Return the (X, Y) coordinate for the center point of the cell that contains the specified text.  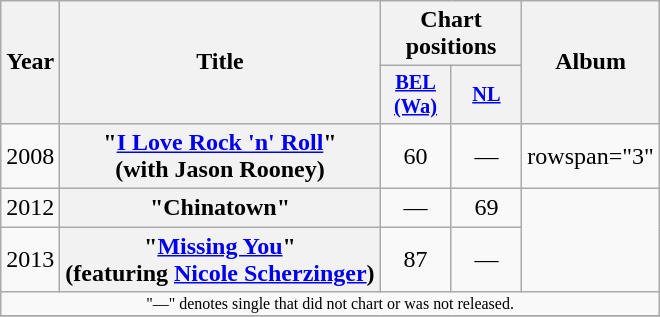
NL (486, 95)
"Chinatown" (220, 208)
69 (486, 208)
rowspan="3" (591, 156)
2008 (30, 156)
"Missing You"(featuring Nicole Scherzinger) (220, 260)
60 (416, 156)
"I Love Rock 'n' Roll"(with Jason Rooney) (220, 156)
Chart positions (451, 34)
2013 (30, 260)
Album (591, 62)
BEL (Wa) (416, 95)
Year (30, 62)
Title (220, 62)
87 (416, 260)
"—" denotes single that did not chart or was not released. (330, 304)
2012 (30, 208)
